Pinpoint the cell where the given text exists, returning its [x, y] midpoint coordinate. 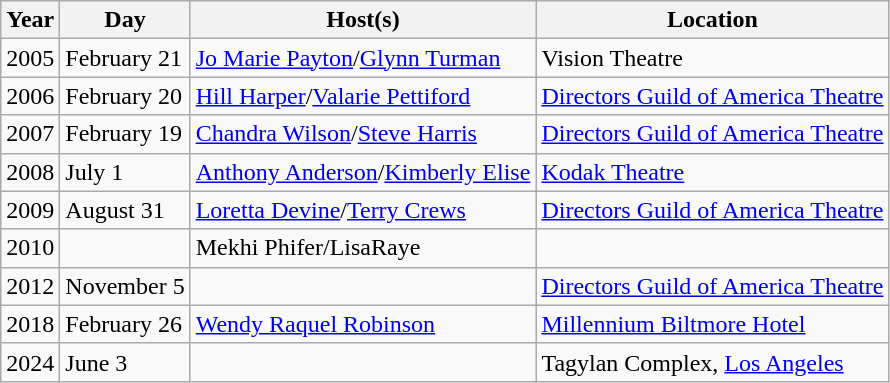
Day [125, 20]
Host(s) [363, 20]
February 19 [125, 134]
Kodak Theatre [712, 172]
February 21 [125, 58]
2012 [30, 286]
Chandra Wilson/Steve Harris [363, 134]
Wendy Raquel Robinson [363, 324]
Tagylan Complex, Los Angeles [712, 362]
Location [712, 20]
February 26 [125, 324]
February 20 [125, 96]
2005 [30, 58]
Millennium Biltmore Hotel [712, 324]
Anthony Anderson/Kimberly Elise [363, 172]
June 3 [125, 362]
Hill Harper/Valarie Pettiford [363, 96]
Jo Marie Payton/Glynn Turman [363, 58]
August 31 [125, 210]
2009 [30, 210]
2010 [30, 248]
2008 [30, 172]
Vision Theatre [712, 58]
Year [30, 20]
Mekhi Phifer/LisaRaye [363, 248]
2006 [30, 96]
2018 [30, 324]
2024 [30, 362]
2007 [30, 134]
July 1 [125, 172]
November 5 [125, 286]
Loretta Devine/Terry Crews [363, 210]
